Search for the cell housing the specified text and yield its [X, Y] center coordinate. 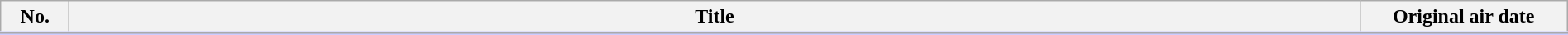
No. [35, 17]
Title [715, 17]
Original air date [1464, 17]
